Capture the cell that displays the provided text and extract its [X, Y] central coordinate. 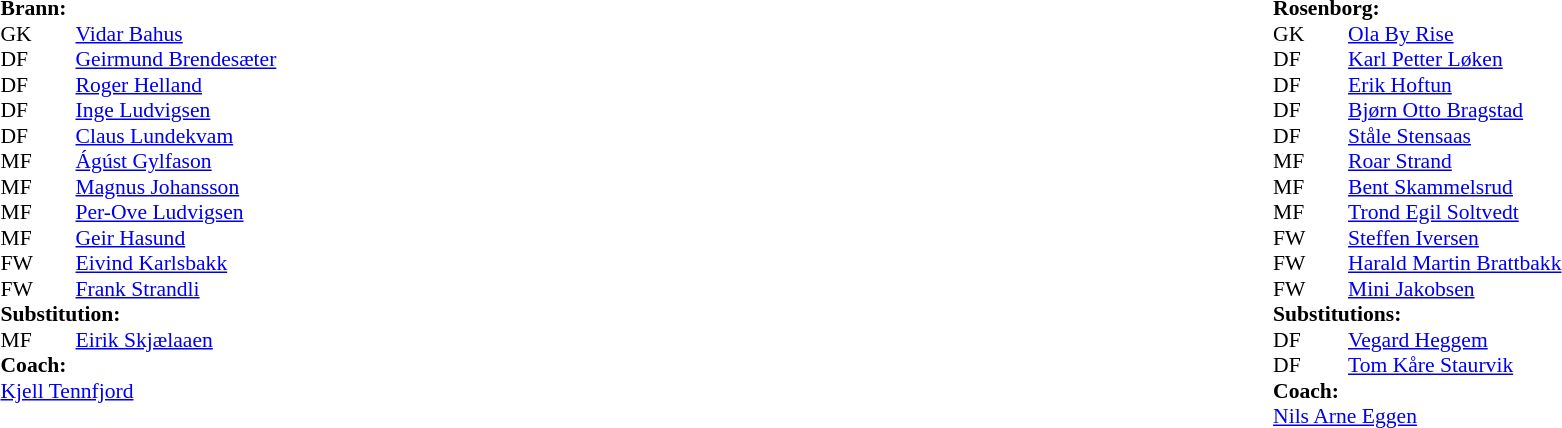
Ágúst Gylfason [176, 161]
Tom Kåre Staurvik [1454, 365]
Roger Helland [176, 85]
Erik Hoftun [1454, 85]
Inge Ludvigsen [176, 111]
Bjørn Otto Bragstad [1454, 111]
Per-Ove Ludvigsen [176, 213]
Claus Lundekvam [176, 136]
Substitution: [138, 315]
Frank Strandli [176, 289]
Steffen Iversen [1454, 238]
Substitutions: [1417, 315]
Mini Jakobsen [1454, 289]
Eivind Karlsbakk [176, 263]
Magnus Johansson [176, 187]
Geir Hasund [176, 238]
Harald Martin Brattbakk [1454, 263]
Vidar Bahus [176, 34]
Bent Skammelsrud [1454, 187]
Ståle Stensaas [1454, 136]
Geirmund Brendesæter [176, 59]
Ola By Rise [1454, 34]
Trond Egil Soltvedt [1454, 213]
Eirik Skjælaaen [176, 340]
Roar Strand [1454, 161]
Kjell Tennfjord [138, 391]
Vegard Heggem [1454, 340]
Karl Petter Løken [1454, 59]
